From the cell containing the given text, extract its center point as (X, Y) coordinate. 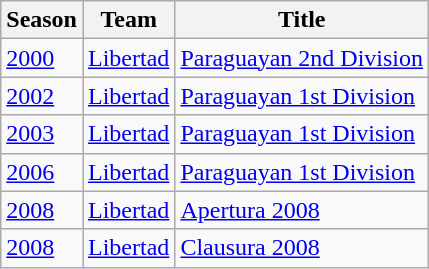
2000 (42, 58)
Clausura 2008 (302, 248)
Apertura 2008 (302, 210)
2003 (42, 134)
Title (302, 20)
Team (128, 20)
2002 (42, 96)
2006 (42, 172)
Paraguayan 2nd Division (302, 58)
Season (42, 20)
